Pinpoint the cell where the given text exists, returning its [x, y] midpoint coordinate. 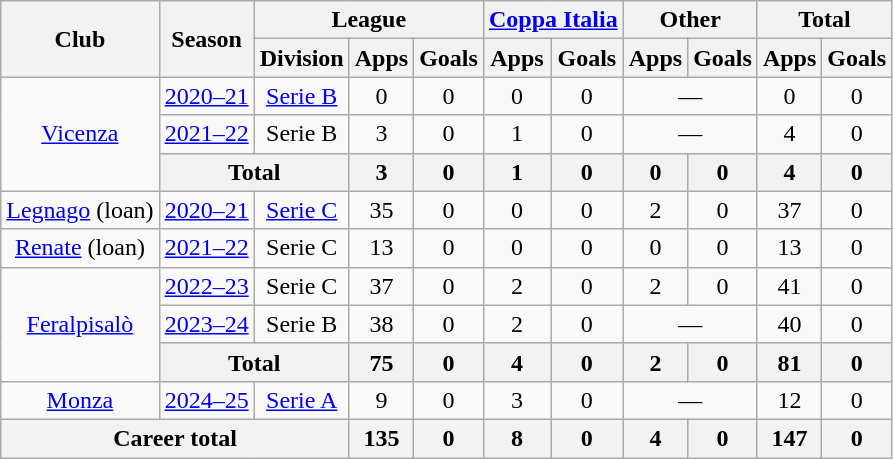
2022–23 [206, 286]
Career total [175, 438]
Club [80, 39]
Season [206, 39]
Coppa Italia [553, 20]
41 [789, 286]
75 [381, 362]
147 [789, 438]
35 [381, 210]
Other [690, 20]
Legnago (loan) [80, 210]
12 [789, 400]
Monza [80, 400]
81 [789, 362]
9 [381, 400]
2023–24 [206, 324]
40 [789, 324]
Division [302, 58]
135 [381, 438]
League [368, 20]
38 [381, 324]
Renate (loan) [80, 248]
8 [516, 438]
Vicenza [80, 134]
Serie A [302, 400]
Feralpisalò [80, 324]
2024–25 [206, 400]
